For the text-containing cell, return its midpoint in [X, Y] coordinate format. 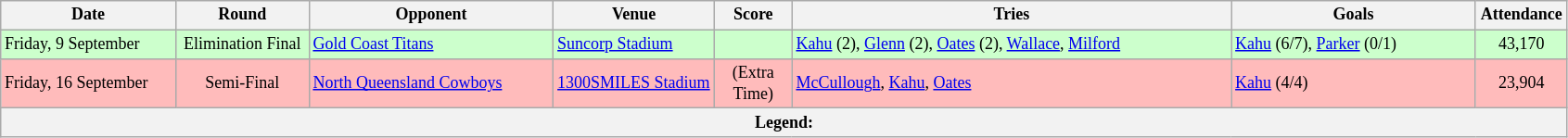
43,170 [1521, 44]
Friday, 9 September [89, 44]
Semi-Final [242, 83]
Score [753, 15]
Round [242, 15]
Goals [1354, 15]
Elimination Final [242, 44]
Tries [1012, 15]
Friday, 16 September [89, 83]
Kahu (6/7), Parker (0/1) [1354, 44]
Gold Coast Titans [431, 44]
23,904 [1521, 83]
McCullough, Kahu, Oates [1012, 83]
Opponent [431, 15]
Date [89, 15]
Kahu (2), Glenn (2), Oates (2), Wallace, Milford [1012, 44]
Attendance [1521, 15]
North Queensland Cowboys [431, 83]
Suncorp Stadium [634, 44]
Venue [634, 15]
Legend: [784, 122]
(Extra Time) [753, 83]
1300SMILES Stadium [634, 83]
Kahu (4/4) [1354, 83]
